Search for the cell housing the specified text and yield its (x, y) center coordinate. 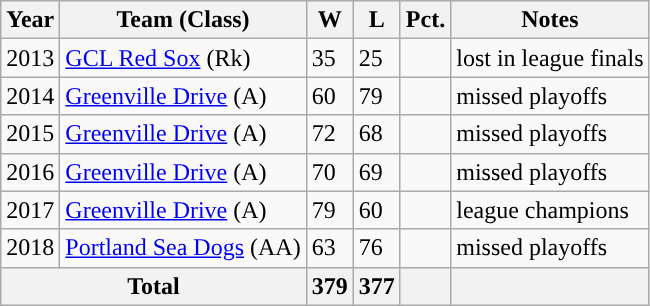
69 (376, 172)
25 (376, 58)
2015 (30, 134)
lost in league finals (550, 58)
league champions (550, 210)
377 (376, 286)
35 (330, 58)
W (330, 20)
Year (30, 20)
L (376, 20)
Portland Sea Dogs (AA) (183, 248)
2016 (30, 172)
Total (154, 286)
63 (330, 248)
2017 (30, 210)
2014 (30, 96)
2018 (30, 248)
76 (376, 248)
Team (Class) (183, 20)
72 (330, 134)
Notes (550, 20)
70 (330, 172)
Pct. (425, 20)
68 (376, 134)
2013 (30, 58)
GCL Red Sox (Rk) (183, 58)
379 (330, 286)
